Provide the (x, y) coordinate of the cell's center where the given text is located.  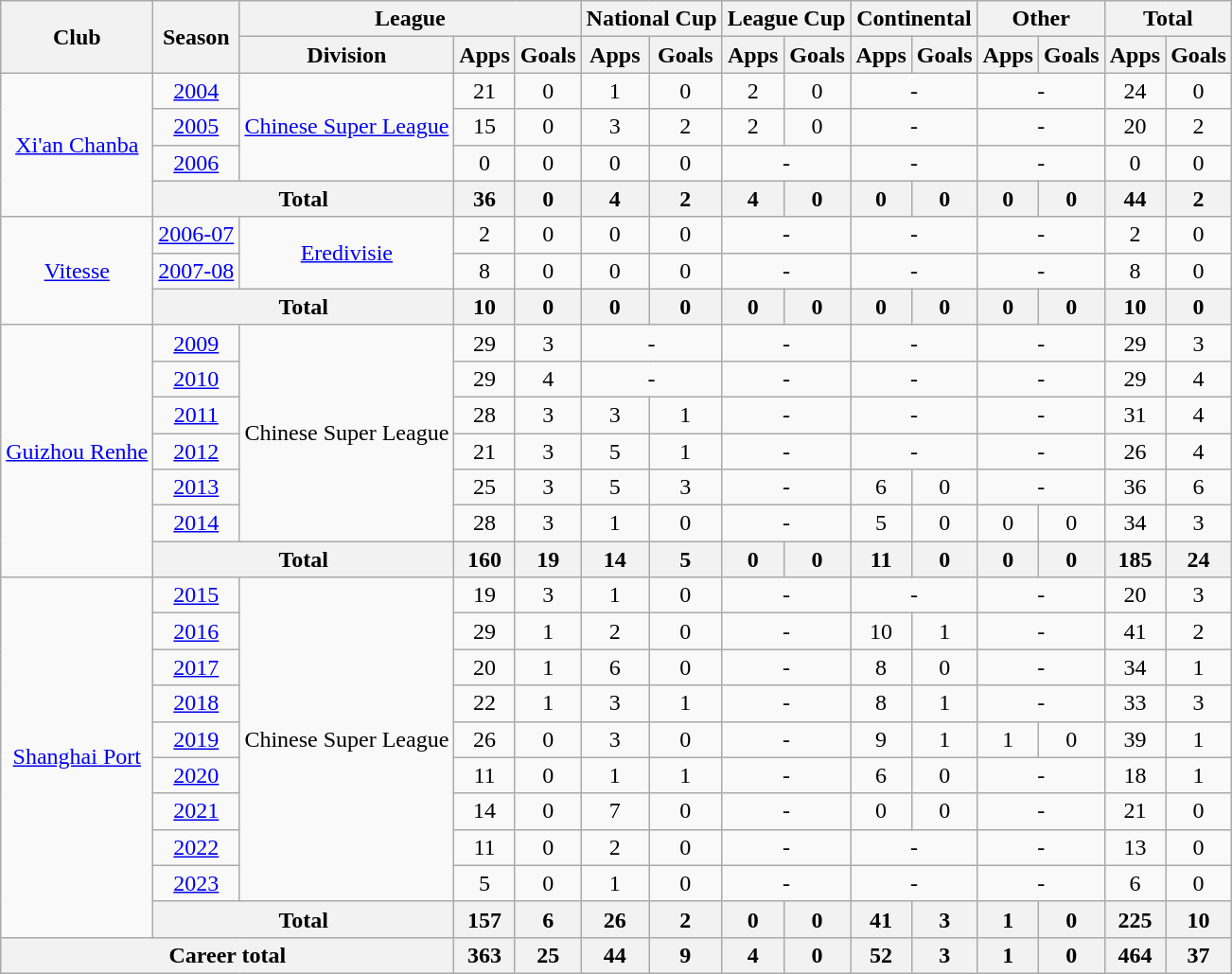
225 (1135, 919)
League Cup (786, 19)
15 (484, 127)
2006 (197, 163)
13 (1135, 847)
Vitesse (78, 271)
185 (1135, 559)
2005 (197, 127)
33 (1135, 703)
2020 (197, 775)
7 (615, 811)
37 (1199, 955)
Career total (227, 955)
Shanghai Port (78, 757)
2011 (197, 415)
2014 (197, 523)
Xi'an Chanba (78, 145)
31 (1135, 415)
Division (346, 55)
2022 (197, 847)
League (411, 19)
52 (881, 955)
Guizhou Renhe (78, 451)
2010 (197, 379)
Other (1041, 19)
2018 (197, 703)
2006-07 (197, 235)
157 (484, 919)
160 (484, 559)
2017 (197, 667)
Continental (914, 19)
2012 (197, 452)
Club (78, 37)
2009 (197, 343)
464 (1135, 955)
18 (1135, 775)
363 (484, 955)
2015 (197, 595)
22 (484, 703)
2016 (197, 631)
2007-08 (197, 271)
2019 (197, 739)
39 (1135, 739)
2023 (197, 883)
2013 (197, 487)
Season (197, 37)
2004 (197, 91)
National Cup (651, 19)
Eredivisie (346, 253)
2021 (197, 811)
